Return the (X, Y) coordinate for the center point of the cell that contains the specified text.  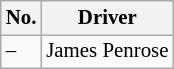
James Penrose (107, 51)
– (22, 51)
No. (22, 18)
Driver (107, 18)
